Return the [X, Y] coordinate for the center point of the cell that contains the specified text.  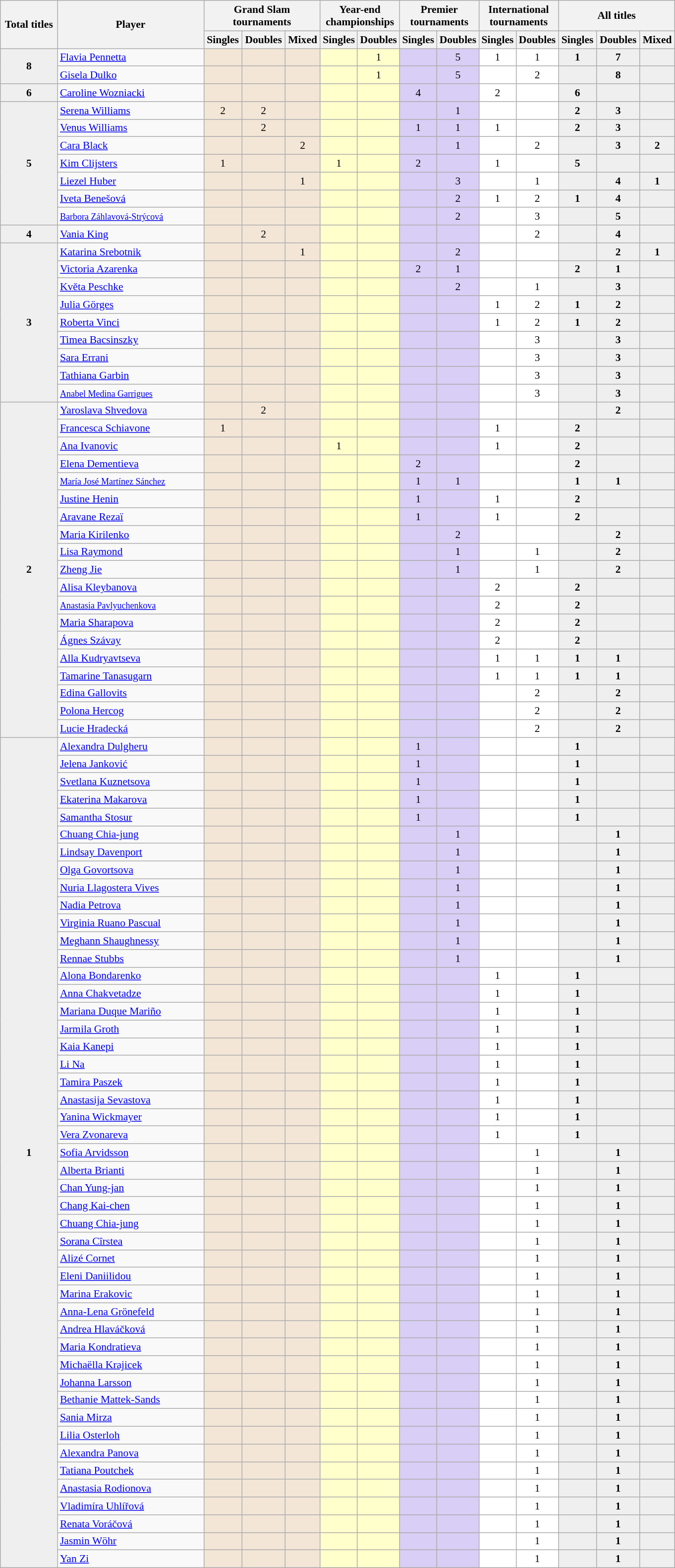
Alla Kudryavtseva [131, 658]
Total titles [29, 25]
Kaia Kanepi [131, 1047]
Iveta Benešová [131, 199]
Sofia Arvidsson [131, 1153]
Renata Voráčová [131, 1524]
Virginia Ruano Pascual [131, 923]
Vladimíra Uhlířová [131, 1506]
Yanina Wickmayer [131, 1117]
Aravane Rezaï [131, 517]
Anastasia Pavlyuchenkova [131, 605]
Maria Kirilenko [131, 535]
Sorana Cîrstea [131, 1241]
Alona Bondarenko [131, 976]
Liezel Huber [131, 181]
Cara Black [131, 146]
Julia Görges [131, 305]
Li Na [131, 1065]
Tamarine Tanasugarn [131, 676]
Alisa Kleybanova [131, 588]
Kim Clijsters [131, 164]
Olga Govortsova [131, 870]
Alexandra Dulgheru [131, 746]
Lucie Hradecká [131, 729]
Venus Williams [131, 128]
Lindsay Davenport [131, 852]
Polona Hercog [131, 711]
Yan Zi [131, 1559]
Yaroslava Shvedova [131, 411]
Timea Bacsinszky [131, 340]
Andrea Hlaváčková [131, 1329]
Anna Chakvetadze [131, 994]
Alizé Cornet [131, 1259]
7 [619, 58]
Katarina Srebotnik [131, 252]
Ekaterina Makarova [131, 799]
Caroline Wozniacki [131, 93]
Sania Mirza [131, 1418]
Tatiana Poutchek [131, 1471]
Vania King [131, 234]
Sara Errani [131, 358]
Ana Ivanovic [131, 446]
Jelena Janković [131, 764]
Year-endchampionships [360, 16]
Meghann Shaughnessy [131, 941]
Player [131, 25]
Lisa Raymond [131, 552]
Samantha Stosur [131, 817]
Justine Henin [131, 499]
Barbora Záhlavová-Strýcová [131, 217]
Premiertournaments [439, 16]
Svetlana Kuznetsova [131, 782]
Anastasija Sevastova [131, 1100]
Nuria Llagostera Vives [131, 888]
Michaëlla Krajicek [131, 1365]
María José Martínez Sánchez [131, 482]
Marina Erakovic [131, 1294]
Edina Gallovits [131, 693]
Maria Sharapova [131, 623]
Chan Yung-jan [131, 1188]
Internationaltournaments [518, 16]
Alexandra Panova [131, 1453]
Victoria Azarenka [131, 269]
Mariana Duque Mariño [131, 1012]
Jasmin Wöhr [131, 1541]
Flavia Pennetta [131, 58]
Tathiana Garbin [131, 375]
Ágnes Szávay [131, 641]
Johanna Larsson [131, 1383]
Elena Dementieva [131, 464]
Francesca Schiavone [131, 428]
Nadia Petrova [131, 905]
Tamira Paszek [131, 1082]
Chang Kai-chen [131, 1206]
Roberta Vinci [131, 322]
Bethanie Mattek-Sands [131, 1400]
Grand Slamtournaments [262, 16]
Květa Peschke [131, 287]
Zheng Jie [131, 570]
Maria Kondratieva [131, 1347]
Vera Zvonareva [131, 1135]
Anastasia Rodionova [131, 1489]
Gisela Dulko [131, 75]
Eleni Daniilidou [131, 1276]
Lilia Osterloh [131, 1436]
Anabel Medina Garrigues [131, 393]
Jarmila Groth [131, 1029]
Alberta Brianti [131, 1170]
All titles [617, 16]
Serena Williams [131, 111]
Anna-Lena Grönefeld [131, 1312]
Rennae Stubbs [131, 959]
